Detect which cell encompasses the target text, then output its [x, y] center coordinate. 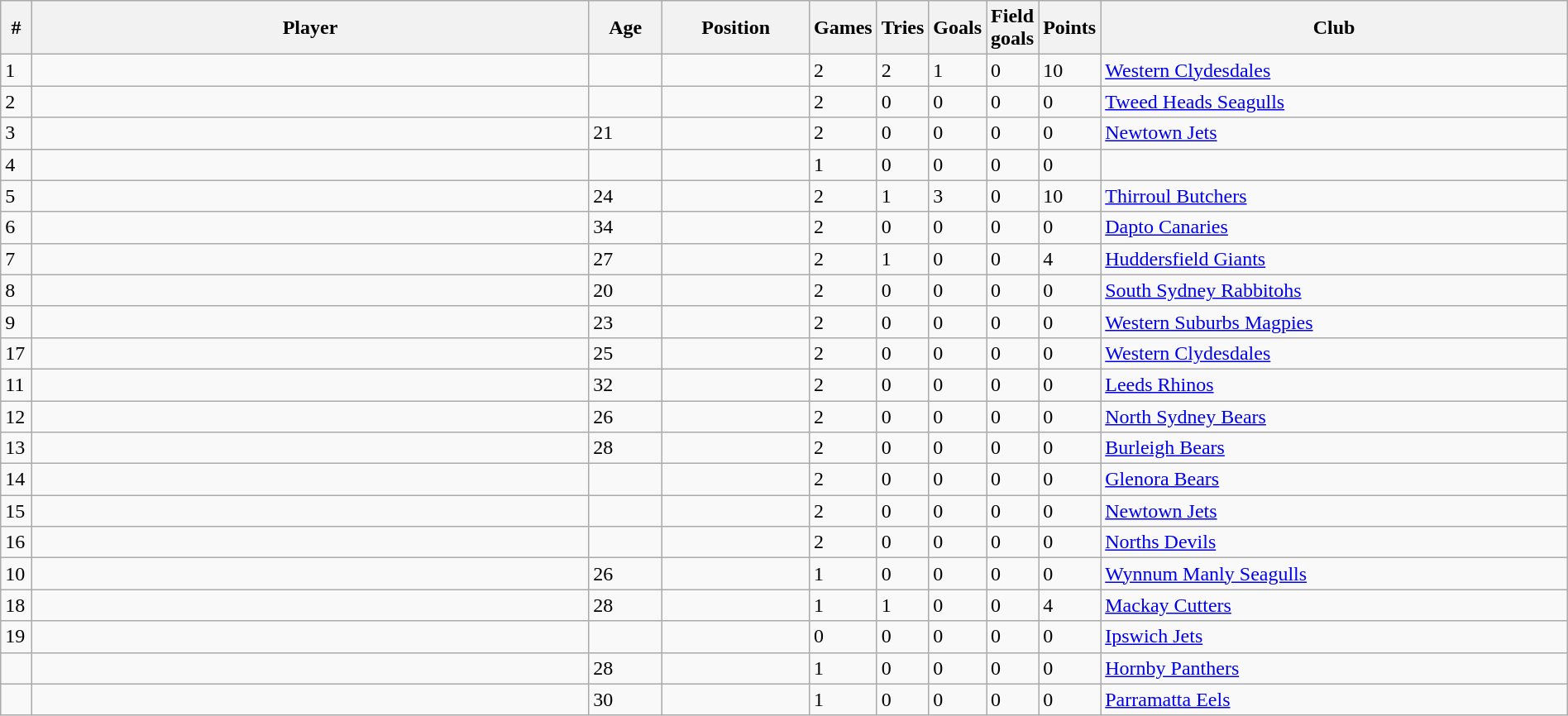
Club [1335, 28]
Field goals [1012, 28]
30 [625, 699]
South Sydney Rabbitohs [1335, 290]
Age [625, 28]
27 [625, 259]
Burleigh Bears [1335, 448]
20 [625, 290]
15 [17, 511]
Points [1070, 28]
Goals [958, 28]
24 [625, 196]
12 [17, 416]
9 [17, 322]
19 [17, 637]
Parramatta Eels [1335, 699]
34 [625, 227]
Hornby Panthers [1335, 668]
North Sydney Bears [1335, 416]
Dapto Canaries [1335, 227]
Norths Devils [1335, 542]
Games [843, 28]
Thirroul Butchers [1335, 196]
Player [309, 28]
5 [17, 196]
21 [625, 133]
23 [625, 322]
32 [625, 384]
17 [17, 353]
Leeds Rhinos [1335, 384]
6 [17, 227]
11 [17, 384]
13 [17, 448]
Tries [903, 28]
25 [625, 353]
Wynnum Manly Seagulls [1335, 574]
# [17, 28]
Ipswich Jets [1335, 637]
16 [17, 542]
8 [17, 290]
14 [17, 480]
Glenora Bears [1335, 480]
7 [17, 259]
Mackay Cutters [1335, 605]
Western Suburbs Magpies [1335, 322]
Position [736, 28]
18 [17, 605]
Tweed Heads Seagulls [1335, 102]
Huddersfield Giants [1335, 259]
